Extract the (X, Y) coordinate from the center of the cell holding the provided text.  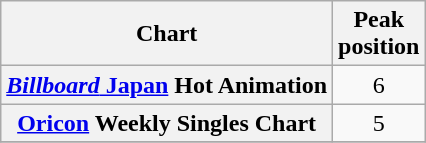
5 (379, 123)
Chart (167, 34)
Oricon Weekly Singles Chart (167, 123)
Billboard Japan Hot Animation (167, 85)
6 (379, 85)
Peakposition (379, 34)
